Identify which cell holds the provided text, then report its (X, Y) central coordinate. 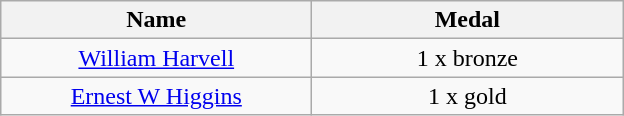
1 x bronze (468, 58)
Medal (468, 20)
William Harvell (156, 58)
Ernest W Higgins (156, 96)
1 x gold (468, 96)
Name (156, 20)
